Find where the given text appears and provide that cell's center as (X, Y) coordinate. 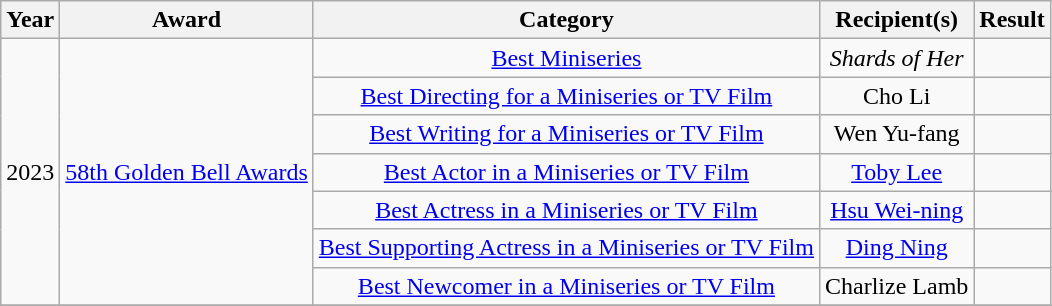
Result (1012, 20)
Recipient(s) (896, 20)
Cho Li (896, 96)
Category (566, 20)
Best Actress in a Miniseries or TV Film (566, 210)
Best Miniseries (566, 58)
2023 (30, 172)
Shards of Her (896, 58)
Wen Yu-fang (896, 134)
Best Writing for a Miniseries or TV Film (566, 134)
Year (30, 20)
Best Newcomer in a Miniseries or TV Film (566, 286)
Award (187, 20)
Toby Lee (896, 172)
Ding Ning (896, 248)
Hsu Wei-ning (896, 210)
58th Golden Bell Awards (187, 172)
Best Directing for a Miniseries or TV Film (566, 96)
Best Actor in a Miniseries or TV Film (566, 172)
Charlize Lamb (896, 286)
Best Supporting Actress in a Miniseries or TV Film (566, 248)
